Determine the (x, y) coordinate at the center of the cell enclosing the given text.  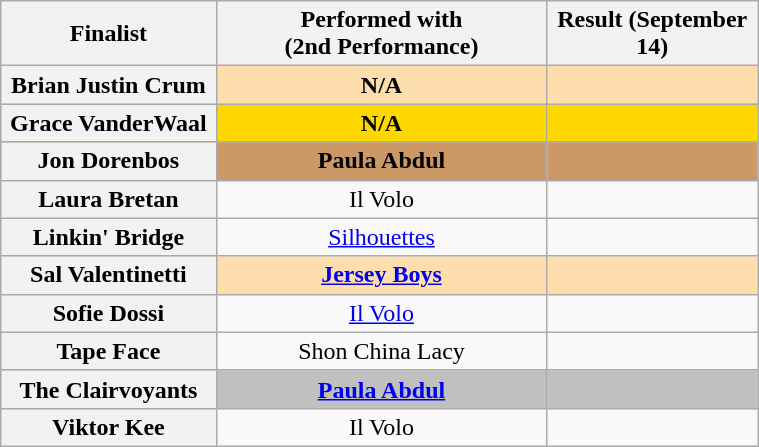
Sofie Dossi (108, 313)
Tape Face (108, 351)
Finalist (108, 34)
Viktor Kee (108, 427)
Shon China Lacy (382, 351)
Performed with(2nd Performance) (382, 34)
The Clairvoyants (108, 389)
Brian Justin Crum (108, 85)
Jon Dorenbos (108, 161)
Jersey Boys (382, 275)
Laura Bretan (108, 199)
Sal Valentinetti (108, 275)
Result (September 14) (652, 34)
Silhouettes (382, 237)
Grace VanderWaal (108, 123)
Linkin' Bridge (108, 237)
